Scan for the cell matching the given text and deliver its (X, Y) coordinate at center. 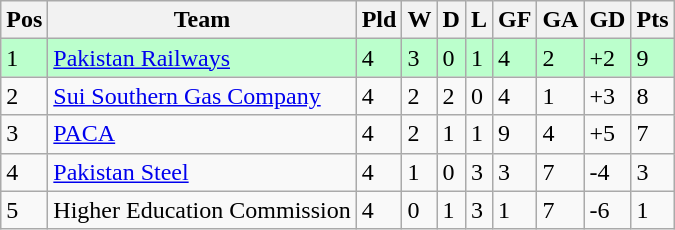
-6 (608, 210)
GF (514, 20)
-4 (608, 172)
W (420, 20)
GD (608, 20)
Pakistan Railways (202, 58)
Higher Education Commission (202, 210)
Team (202, 20)
Pts (652, 20)
Pld (379, 20)
+2 (608, 58)
L (478, 20)
5 (24, 210)
D (451, 20)
Pos (24, 20)
PACA (202, 134)
GA (560, 20)
+5 (608, 134)
Pakistan Steel (202, 172)
8 (652, 96)
+3 (608, 96)
Sui Southern Gas Company (202, 96)
